Output the (x, y) coordinate of the center of the cell containing the given text.  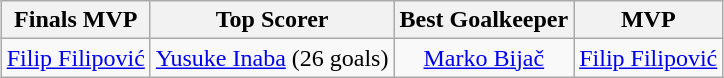
Marko Bijač (484, 58)
Best Goalkeeper (484, 20)
Finals MVP (76, 20)
MVP (648, 20)
Top Scorer (272, 20)
Yusuke Inaba (26 goals) (272, 58)
